For the text-containing cell, return its midpoint in [x, y] coordinate format. 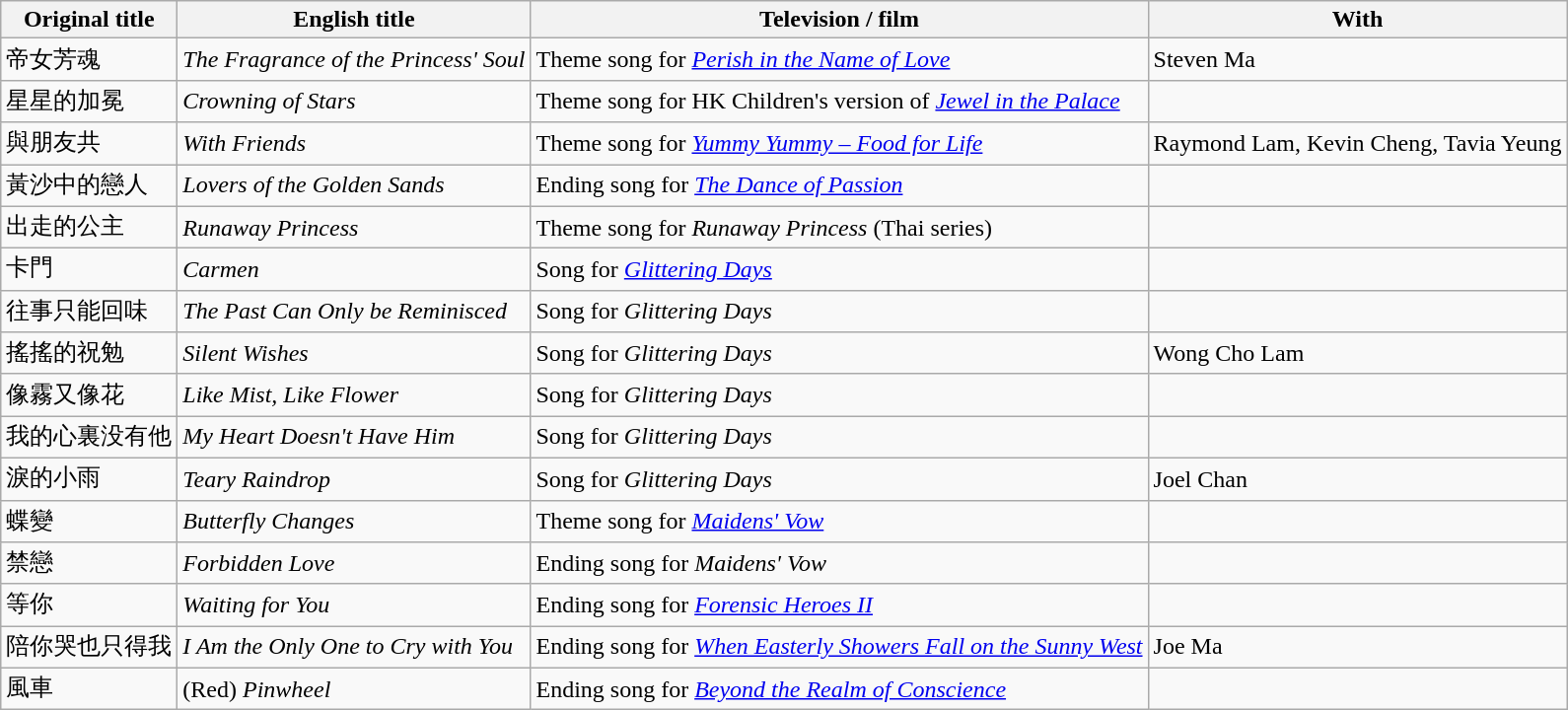
Ending song for The Dance of Passion [839, 185]
Runaway Princess [354, 227]
往事只能回味 [89, 312]
The Fragrance of the Princess' Soul [354, 59]
星星的加冕 [89, 101]
Theme song for Runaway Princess (Thai series) [839, 227]
Butterfly Changes [354, 521]
Ending song for Forensic Heroes II [839, 605]
Teary Raindrop [354, 479]
With Friends [354, 144]
與朋友共 [89, 144]
Theme song for Perish in the Name of Love [839, 59]
Waiting for You [354, 605]
Ending song for Beyond the Realm of Conscience [839, 688]
淚的小雨 [89, 479]
Wong Cho Lam [1357, 353]
Theme song for Maidens' Vow [839, 521]
The Past Can Only be Reminisced [354, 312]
Steven Ma [1357, 59]
I Am the Only One to Cry with You [354, 647]
Joel Chan [1357, 479]
Crowning of Stars [354, 101]
English title [354, 20]
(Red) Pinwheel [354, 688]
Theme song for HK Children's version of Jewel in the Palace [839, 101]
帝女芳魂 [89, 59]
Carmen [354, 270]
像霧又像花 [89, 394]
出走的公主 [89, 227]
我的心裏没有他 [89, 438]
搖搖的祝勉 [89, 353]
蝶變 [89, 521]
風車 [89, 688]
卡門 [89, 270]
Lovers of the Golden Sands [354, 185]
Ending song for Maidens' Vow [839, 564]
Ending song for When Easterly Showers Fall on the Sunny West [839, 647]
Television / film [839, 20]
Raymond Lam, Kevin Cheng, Tavia Yeung [1357, 144]
Original title [89, 20]
My Heart Doesn't Have Him [354, 438]
禁戀 [89, 564]
Like Mist, Like Flower [354, 394]
Forbidden Love [354, 564]
Theme song for Yummy Yummy – Food for Life [839, 144]
With [1357, 20]
Joe Ma [1357, 647]
陪你哭也只得我 [89, 647]
Silent Wishes [354, 353]
等你 [89, 605]
黃沙中的戀人 [89, 185]
